Extract the [X, Y] coordinate from the center of the cell holding the provided text.  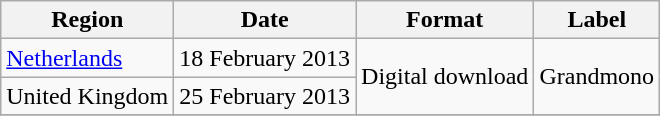
18 February 2013 [265, 58]
Netherlands [88, 58]
Format [445, 20]
Grandmono [597, 77]
United Kingdom [88, 96]
Digital download [445, 77]
Label [597, 20]
Region [88, 20]
25 February 2013 [265, 96]
Date [265, 20]
